Provide the [X, Y] coordinate of the cell's center where the given text is located.  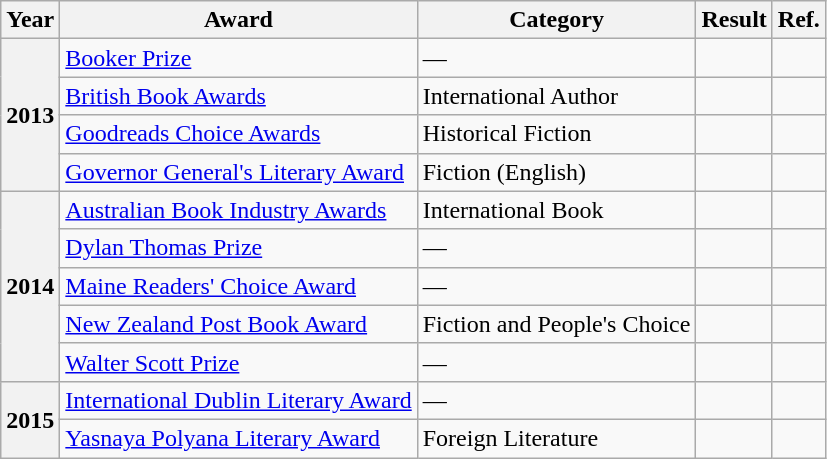
International Author [556, 96]
Governor General's Literary Award [238, 172]
International Dublin Literary Award [238, 400]
Ref. [798, 20]
Australian Book Industry Awards [238, 210]
Award [238, 20]
Result [734, 20]
Walter Scott Prize [238, 362]
Booker Prize [238, 58]
Year [30, 20]
Historical Fiction [556, 134]
British Book Awards [238, 96]
Yasnaya Polyana Literary Award [238, 438]
Category [556, 20]
Dylan Thomas Prize [238, 248]
International Book [556, 210]
Goodreads Choice Awards [238, 134]
2014 [30, 286]
Foreign Literature [556, 438]
2013 [30, 115]
Maine Readers' Choice Award [238, 286]
New Zealand Post Book Award [238, 324]
Fiction and People's Choice [556, 324]
Fiction (English) [556, 172]
2015 [30, 419]
